Locate the cell with the specified text and output its [x, y] center coordinate. 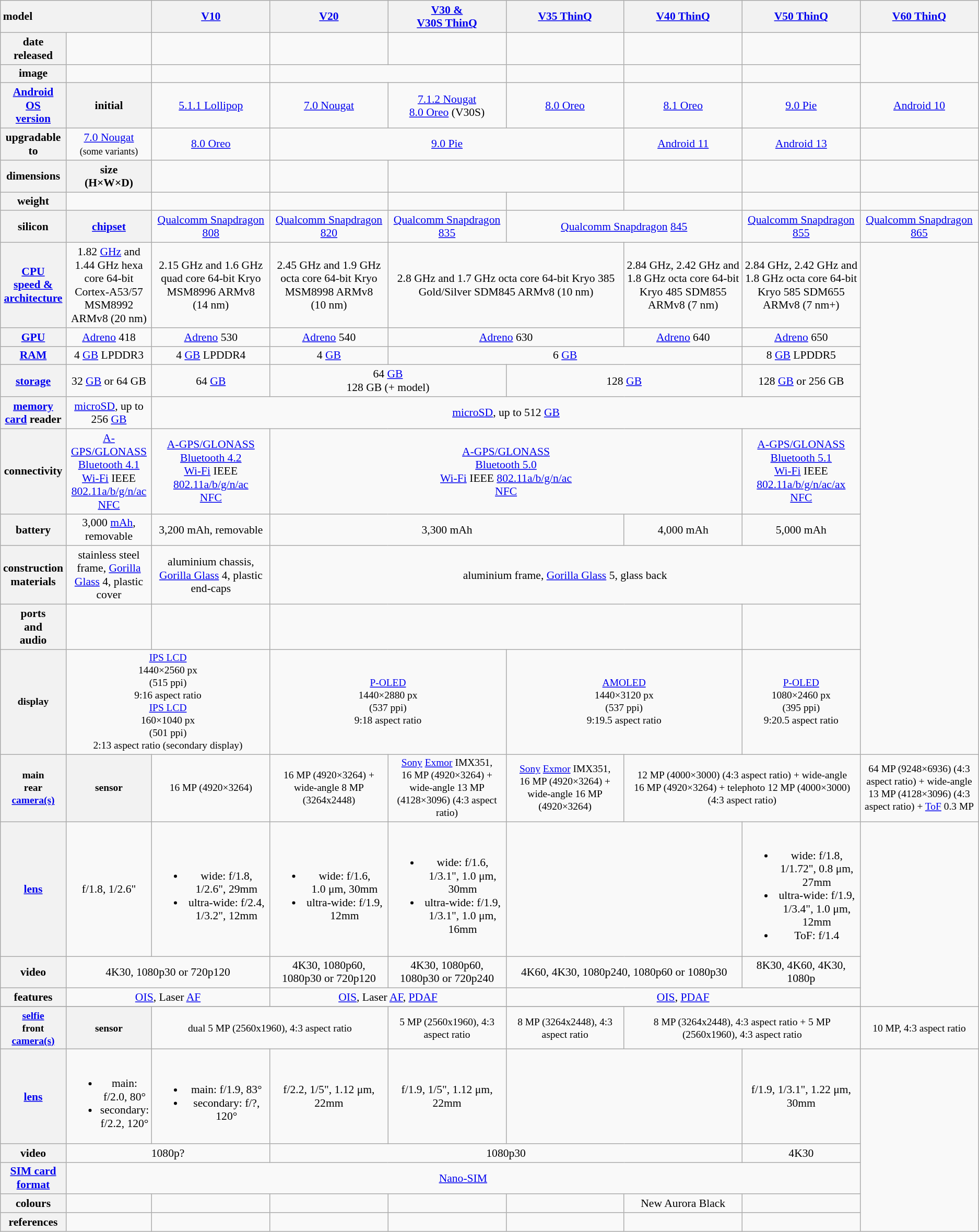
12 MP (4000×3000) (4:3 aspect ratio) + wide-angle 16 MP (4920×3264) + telephoto 12 MP (4000×3000) (4:3 aspect ratio) [742, 788]
Qualcomm Snapdragon 865 [919, 227]
model [76, 17]
dual 5 MP (2560x1960), 4:3 aspect ratio [270, 1028]
V35 ThinQ [565, 17]
microSD, up to 512 GB [506, 412]
Adreno 630 [506, 337]
A-GPS/GLONASSBluetooth 5.0Wi-Fi IEEE 802.11a/b/g/n/acNFC [506, 471]
IPS LCD1440×2560 px(515 ppi)9:16 aspect ratio IPS LCD160×1040 px(501 ppi)2:13 aspect ratio (secondary display) [168, 702]
V60 ThinQ [919, 17]
colours [33, 1204]
7.0 Nougat [329, 105]
A-GPS/GLONASSBluetooth 4.1Wi-Fi IEEE 802.11a/b/g/n/acNFC [109, 471]
size(H×W×D) [109, 176]
stainless steel frame, Gorilla Glass 4, plastic cover [109, 575]
2.15 GHz and 1.6 GHz quad core 64-bit Kryo MSM8996 ARMv8 (14 nm) [211, 285]
4 GB LPDDR3 [109, 356]
f/1.8, 1/2.6" [109, 890]
battery [33, 529]
dimensions [33, 176]
7.1.2 Nougat8.0 Oreo (V30S) [447, 105]
silicon [33, 227]
connectivity [33, 471]
A-GPS/GLONASSBluetooth 4.2Wi-Fi IEEE 802.11a/b/g/n/acNFC [211, 471]
AMOLED1440×3120 px(537 ppi)9:19.5 aspect ratio [624, 702]
memory card reader [33, 412]
128 GB [624, 381]
SIM card format [33, 1178]
f/1.9, 1/3.1", 1.22 μm, 30mm [801, 1096]
Android 13 [801, 144]
8 MP (3264x2448), 4:3 aspect ratio + 5 MP (2560x1960), 4:3 aspect ratio [742, 1028]
4K30, 1080p30 or 720p120 [168, 972]
2.45 GHz and 1.9 GHz octa core 64-bit Kryo MSM8998 ARMv8 (10 nm) [329, 285]
4K30, 1080p60, 1080p30 or 720p120 [329, 972]
wide: f/1.6, 1/3.1", 1.0 μm, 30mmultra-wide: f/1.9, 1/3.1", 1.0 μm, 16mm [447, 890]
8 MP (3264x2448), 4:3 aspect ratio [565, 1028]
Android 10 [919, 105]
V10 [211, 17]
Adreno 640 [683, 337]
constructionmaterials [33, 575]
main: f/2.0, 80°secondary: f/2.2, 120° [109, 1096]
Adreno 418 [109, 337]
selfiefrontcamera(s) [33, 1028]
wide: f/1.8, 1/2.6", 29mmultra-wide: f/2.4, 1/3.2", 12mm [211, 890]
RAM [33, 356]
4 GB [329, 356]
aluminium chassis, Gorilla Glass 4, plastic end-caps [211, 575]
Qualcomm Snapdragon 808 [211, 227]
6 GB [565, 356]
f/2.2, 1/5", 1.12 μm, 22mm [329, 1096]
f/1.9, 1/5", 1.12 μm, 22mm [447, 1096]
wide: f/1.6, 1.0 μm, 30mmultra-wide: f/1.9, 12mm [329, 890]
portsandaudio [33, 627]
features [33, 998]
V40 ThinQ [683, 17]
image [33, 74]
Sony Exmor IMX351, 16 MP (4920×3264) + wide-angle 16 MP (4920×3264) [565, 788]
4,000 mAh [683, 529]
chipset [109, 227]
weight [33, 202]
P-OLED1080×2460 px(395 ppi)9:20.5 aspect ratio [801, 702]
4K30 [801, 1153]
5.1.1 Lollipop [211, 105]
references [33, 1222]
10 MP, 4:3 aspect ratio [919, 1028]
4 GB LPDDR4 [211, 356]
5,000 mAh [801, 529]
64 MP (9248×6936) (4:3 aspect ratio) + wide-angle 13 MP (4128×3096) (4:3 aspect ratio) + ToF 0.3 MP [919, 788]
GPU [33, 337]
A-GPS/GLONASSBluetooth 5.1Wi-Fi IEEE 802.11a/b/g/n/ac/axNFC [801, 471]
2.84 GHz, 2.42 GHz and 1.8 GHz octa core 64-bit Kryo 485 SDM855 ARMv8 (7 nm) [683, 285]
32 GB or 64 GB [109, 381]
date released [33, 48]
8.1 Oreo [683, 105]
Qualcomm Snapdragon 855 [801, 227]
1080p30 [506, 1153]
16 MP (4920×3264) + wide-angle 8 MP (3264x2448) [329, 788]
Android 11 [683, 144]
Adreno 650 [801, 337]
aluminium frame, Gorilla Glass 5, glass back [565, 575]
OIS, Laser AF, PDAF [388, 998]
Qualcomm Snapdragon 835 [447, 227]
64 GB [211, 381]
initial [109, 105]
P-OLED1440×2880 px(537 ppi)9:18 aspect ratio [388, 702]
3,200 mAh, removable [211, 529]
main: f/1.9, 83°secondary: f/?, 120° [211, 1096]
3,000 mAh, removable [109, 529]
OIS, Laser AF [168, 998]
V30 &V30S ThinQ [447, 17]
7.0 Nougat(some variants) [109, 144]
CPUspeed &architecture [33, 285]
Adreno 540 [329, 337]
Qualcomm Snapdragon 845 [624, 227]
OIS, PDAF [683, 998]
upgradableto [33, 144]
16 MP (4920×3264) [211, 788]
Nano-SIM [463, 1178]
64 GB128 GB (+ model) [388, 381]
4K60, 4K30, 1080p240, 1080p60 or 1080p30 [624, 972]
128 GB or 256 GB [801, 381]
5 MP (2560x1960), 4:3 aspect ratio [447, 1028]
2.84 GHz, 2.42 GHz and 1.8 GHz octa core 64-bit Kryo 585 SDM655 ARMv8 (7 nm+) [801, 285]
4K30, 1080p60, 1080p30 or 720p240 [447, 972]
microSD, up to 256 GB [109, 412]
New Aurora Black [683, 1204]
AndroidOSversion [33, 105]
Qualcomm Snapdragon 820 [329, 227]
V50 ThinQ [801, 17]
wide: f/1.8, 1/1.72", 0.8 μm, 27mmultra-wide: f/1.9, 1/3.4", 1.0 μm, 12mmToF: f/1.4 [801, 890]
Sony Exmor IMX351, 16 MP (4920×3264) + wide-angle 13 MP (4128×3096) (4:3 aspect ratio) [447, 788]
display [33, 702]
Adreno 530 [211, 337]
1080p? [168, 1153]
mainrearcamera(s) [33, 788]
V20 [329, 17]
8 GB LPDDR5 [801, 356]
2.8 GHz and 1.7 GHz octa core 64-bit Kryo 385 Gold/Silver SDM845 ARMv8 (10 nm) [506, 285]
storage [33, 381]
8K30, 4K60, 4K30, 1080p [801, 972]
3,300 mAh [447, 529]
1.82 GHz and 1.44 GHz hexa core 64-bit Cortex-A53/57 MSM8992 ARMv8 (20 nm) [109, 285]
